Return [x, y] of the center of cell containing provided text 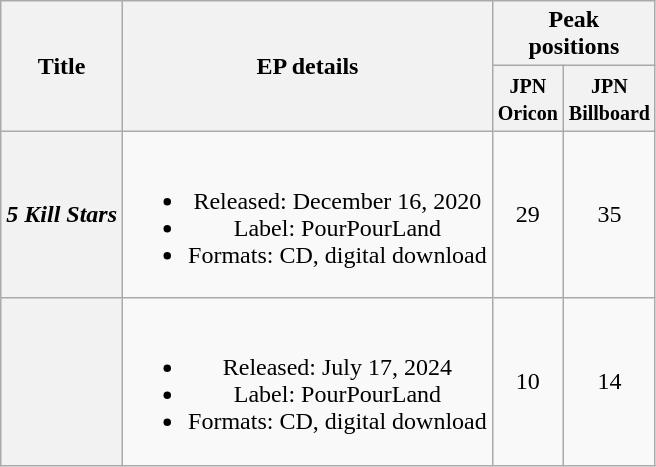
Released: December 16, 2020Label: PourPourLandFormats: CD, digital download [308, 214]
10 [528, 382]
EP details [308, 66]
Released: July 17, 2024Label: PourPourLandFormats: CD, digital download [308, 382]
14 [609, 382]
Title [62, 66]
29 [528, 214]
JPNBillboard [609, 98]
JPNOricon [528, 98]
5 Kill Stars [62, 214]
35 [609, 214]
Peak positions [574, 34]
